Determine the [X, Y] coordinate at the center of the cell enclosing the given text.  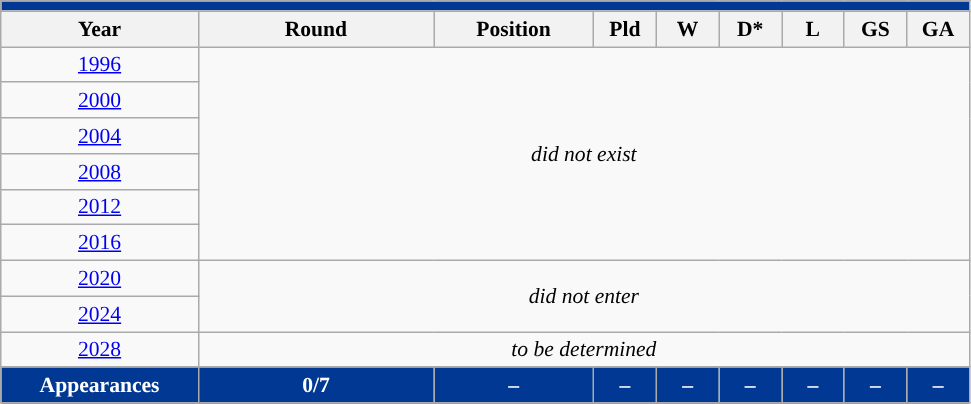
did not enter [584, 296]
2028 [100, 350]
2024 [100, 314]
2000 [100, 101]
did not exist [584, 154]
1996 [100, 65]
GA [938, 29]
D* [750, 29]
to be determined [584, 350]
2008 [100, 172]
Appearances [100, 386]
W [688, 29]
2020 [100, 279]
0/7 [316, 386]
Round [316, 29]
2004 [100, 136]
L [814, 29]
2016 [100, 243]
Position [514, 29]
2012 [100, 207]
Year [100, 29]
Pld [626, 29]
GS [876, 29]
